Identify which cell holds the provided text, then report its (X, Y) central coordinate. 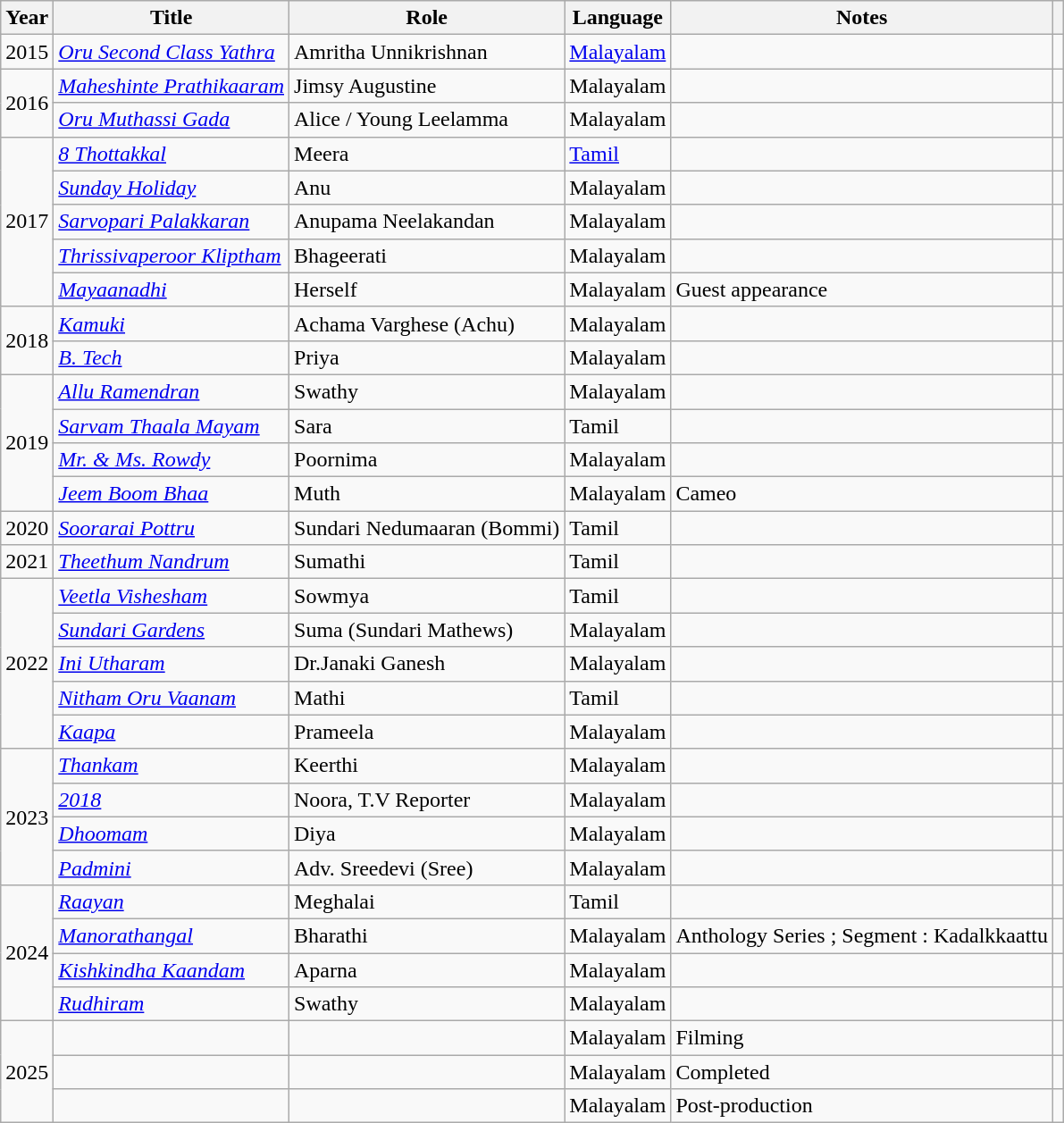
Veetla Vishesham (172, 596)
Achama Varghese (Achu) (427, 323)
Noora, T.V Reporter (427, 800)
Oru Muthassi Gada (172, 120)
Bharathi (427, 935)
Poornima (427, 460)
Sumathi (427, 562)
Amritha Unnikrishnan (427, 52)
Soorarai Pottru (172, 528)
Muth (427, 494)
Nitham Oru Vaanam (172, 698)
Manorathangal (172, 935)
Guest appearance (862, 289)
Suma (Sundari Mathews) (427, 630)
2016 (27, 103)
Aparna (427, 969)
Sunday Holiday (172, 188)
Kishkindha Kaandam (172, 969)
Dr.Janaki Ganesh (427, 664)
Meghalai (427, 901)
2021 (27, 562)
Title (172, 18)
Anu (427, 188)
Filming (862, 1038)
Jimsy Augustine (427, 86)
Role (427, 18)
Sarvam Thaala Mayam (172, 426)
2022 (27, 664)
Kamuki (172, 323)
Language (618, 18)
8 Thottakkal (172, 154)
Sowmya (427, 596)
Anthology Series ; Segment : Kadalkkaattu (862, 935)
B. Tech (172, 357)
2019 (27, 442)
Mr. & Ms. Rowdy (172, 460)
Theethum Nandrum (172, 562)
Sundari Nedumaaran (Bommi) (427, 528)
Sarvopari Palakkaran (172, 222)
Priya (427, 357)
2020 (27, 528)
Kaapa (172, 732)
Maheshinte Prathikaaram (172, 86)
Post-production (862, 1106)
Raayan (172, 901)
Herself (427, 289)
Allu Ramendran (172, 391)
Mayaanadhi (172, 289)
Sara (427, 426)
Sundari Gardens (172, 630)
Jeem Boom Bhaa (172, 494)
Rudhiram (172, 1004)
Year (27, 18)
Adv. Sreedevi (Sree) (427, 867)
2024 (27, 952)
Prameela (427, 732)
Completed (862, 1072)
Keerthi (427, 766)
2023 (27, 817)
2017 (27, 222)
Diya (427, 834)
Mathi (427, 698)
Cameo (862, 494)
2025 (27, 1072)
Anupama Neelakandan (427, 222)
Padmini (172, 867)
Alice / Young Leelamma (427, 120)
Ini Utharam (172, 664)
Oru Second Class Yathra (172, 52)
2015 (27, 52)
Thankam (172, 766)
Bhageerati (427, 256)
Meera (427, 154)
Dhoomam (172, 834)
Notes (862, 18)
Thrissivaperoor Kliptham (172, 256)
